Pinpoint the cell where the given text exists, returning its [x, y] midpoint coordinate. 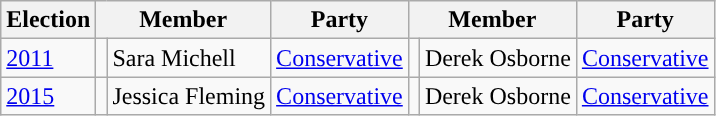
Jessica Fleming [189, 96]
Election [48, 20]
2015 [48, 96]
Sara Michell [189, 58]
2011 [48, 58]
